Provide the [X, Y] coordinate of the cell's center where the given text is located.  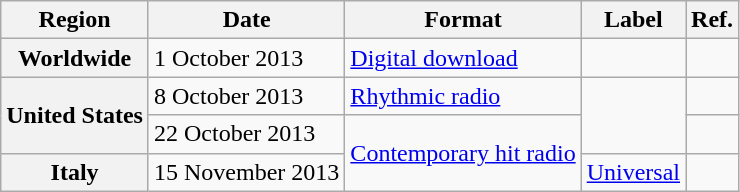
Label [633, 20]
Region [75, 20]
Digital download [463, 58]
1 October 2013 [246, 58]
Italy [75, 172]
Worldwide [75, 58]
8 October 2013 [246, 96]
Ref. [712, 20]
Contemporary hit radio [463, 153]
Date [246, 20]
Rhythmic radio [463, 96]
Format [463, 20]
United States [75, 115]
Universal [633, 172]
15 November 2013 [246, 172]
22 October 2013 [246, 134]
